Identify which cell holds the provided text, then report its (X, Y) central coordinate. 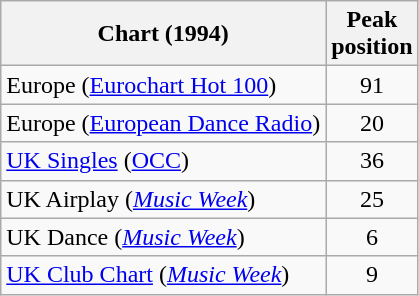
6 (372, 237)
UK Club Chart (Music Week) (164, 275)
36 (372, 161)
UK Airplay (Music Week) (164, 199)
Europe (Eurochart Hot 100) (164, 85)
Europe (European Dance Radio) (164, 123)
20 (372, 123)
UK Dance (Music Week) (164, 237)
25 (372, 199)
91 (372, 85)
Chart (1994) (164, 34)
9 (372, 275)
Peakposition (372, 34)
UK Singles (OCC) (164, 161)
